Determine the [X, Y] coordinate at the center of the cell enclosing the given text.  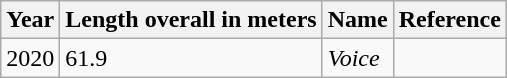
61.9 [191, 58]
2020 [30, 58]
Name [358, 20]
Reference [450, 20]
Length overall in meters [191, 20]
Year [30, 20]
Voice [358, 58]
